Detect which cell encompasses the target text, then output its [x, y] center coordinate. 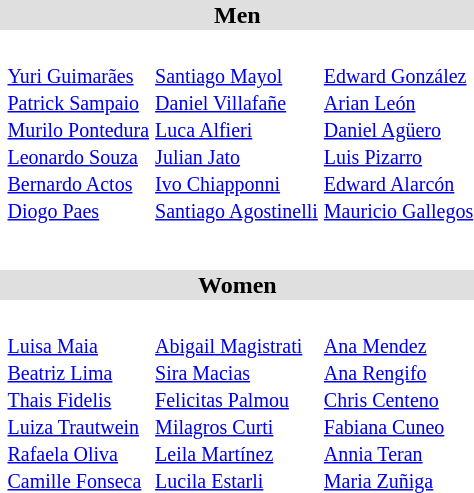
Santiago MayolDaniel VillafañeLuca AlfieriJulian JatoIvo ChiapponniSantiago Agostinelli [237, 129]
Edward GonzálezArian LeónDaniel AgüeroLuis PizarroEdward AlarcónMauricio Gallegos [398, 129]
Yuri GuimarãesPatrick SampaioMurilo PonteduraLeonardo SouzaBernardo ActosDiogo Paes [78, 129]
